Identify which cell holds the provided text, then report its (X, Y) central coordinate. 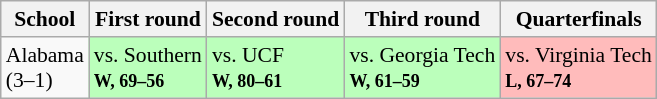
Second round (276, 19)
Alabama(3–1) (45, 68)
Third round (422, 19)
vs. SouthernW, 69–56 (148, 68)
vs. Georgia TechW, 61–59 (422, 68)
School (45, 19)
vs. UCFW, 80–61 (276, 68)
First round (148, 19)
Quarterfinals (578, 19)
vs. Virginia TechL, 67–74 (578, 68)
